Determine the [X, Y] coordinate at the center of the cell enclosing the given text.  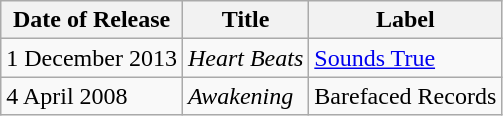
1 December 2013 [92, 58]
Label [406, 20]
Barefaced Records [406, 96]
Date of Release [92, 20]
4 April 2008 [92, 96]
Sounds True [406, 58]
Awakening [245, 96]
Heart Beats [245, 58]
Title [245, 20]
